Locate the cell with the specified text and output its (X, Y) center coordinate. 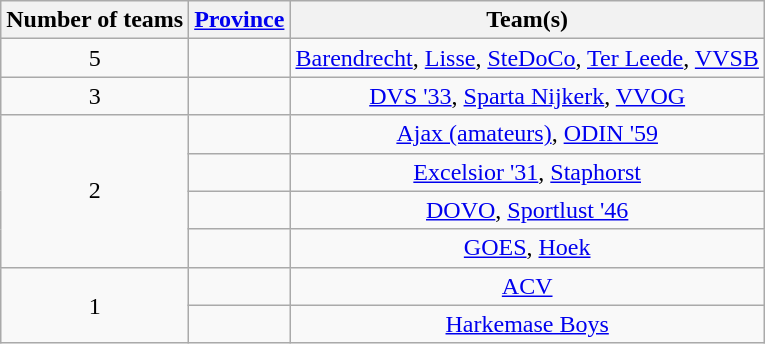
3 (95, 96)
Barendrecht, Lisse, SteDoCo, Ter Leede, VVSB (527, 58)
DVS '33, Sparta Nijkerk, VVOG (527, 96)
1 (95, 305)
DOVO, Sportlust '46 (527, 210)
Team(s) (527, 20)
5 (95, 58)
ACV (527, 286)
Excelsior '31, Staphorst (527, 172)
Province (240, 20)
Harkemase Boys (527, 324)
GOES, Hoek (527, 248)
Ajax (amateurs), ODIN '59 (527, 134)
2 (95, 191)
Number of teams (95, 20)
